Pinpoint the cell where the given text exists, returning its (x, y) midpoint coordinate. 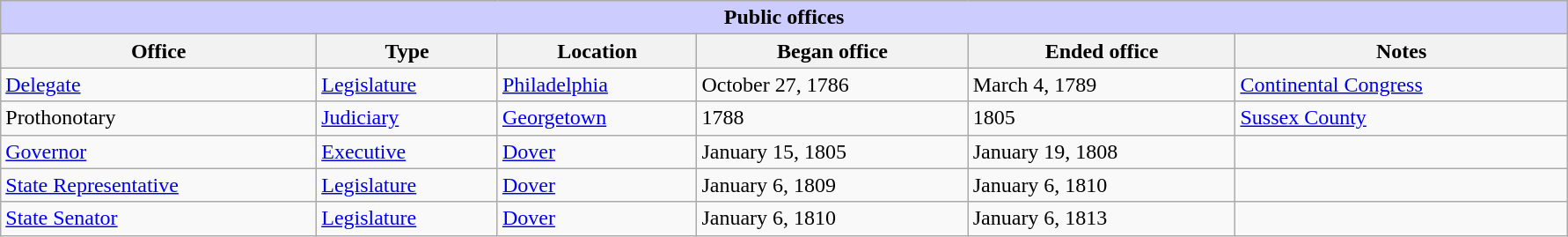
State Senator (158, 218)
Public offices (785, 18)
March 4, 1789 (1102, 85)
Judiciary (407, 118)
1788 (832, 118)
Ended office (1102, 51)
Location (597, 51)
Georgetown (597, 118)
January 15, 1805 (832, 152)
Continental Congress (1402, 85)
October 27, 1786 (832, 85)
Philadelphia (597, 85)
1805 (1102, 118)
Sussex County (1402, 118)
Type (407, 51)
Began office (832, 51)
Prothonotary (158, 118)
Executive (407, 152)
Notes (1402, 51)
Delegate (158, 85)
January 19, 1808 (1102, 152)
State Representative (158, 185)
January 6, 1813 (1102, 218)
Office (158, 51)
January 6, 1809 (832, 185)
Governor (158, 152)
